Locate the cell with the specified text and output its [x, y] center coordinate. 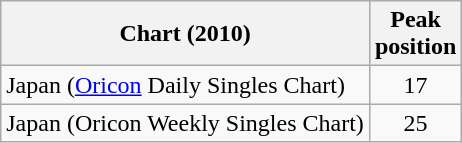
25 [415, 123]
Japan (Oricon Weekly Singles Chart) [186, 123]
Peakposition [415, 34]
Chart (2010) [186, 34]
Japan (Oricon Daily Singles Chart) [186, 85]
17 [415, 85]
